From the cell containing the given text, extract its center point as [X, Y] coordinate. 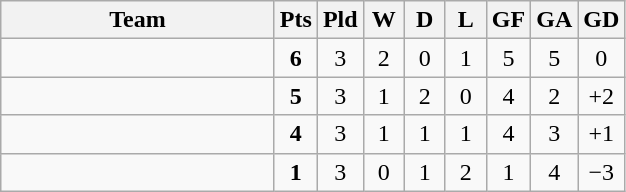
W [384, 20]
+1 [602, 134]
Pts [296, 20]
6 [296, 58]
GF [508, 20]
Pld [340, 20]
GD [602, 20]
GA [554, 20]
+2 [602, 96]
−3 [602, 172]
D [424, 20]
L [466, 20]
Team [138, 20]
